Return the [x, y] coordinate for the center point of the cell that contains the specified text.  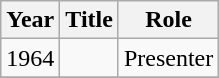
1964 [30, 58]
Role [168, 20]
Title [90, 20]
Year [30, 20]
Presenter [168, 58]
